Locate the cell with the specified text and output its (x, y) center coordinate. 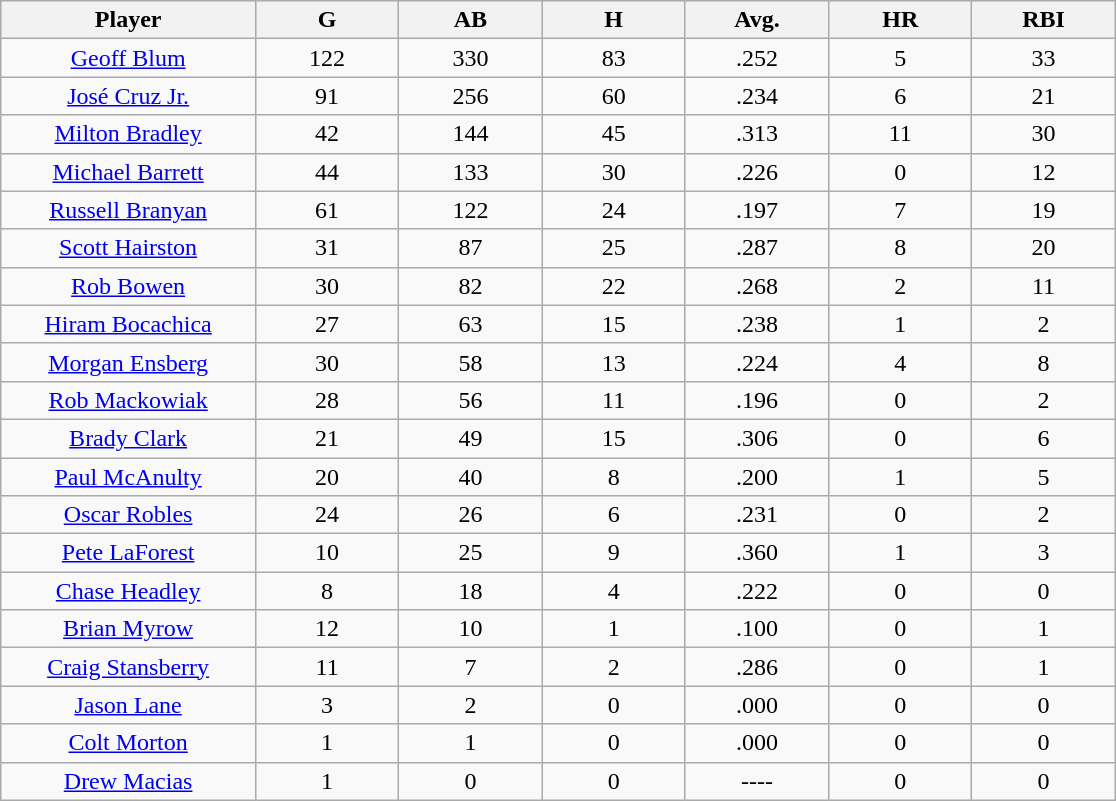
.200 (756, 477)
58 (470, 362)
RBI (1044, 20)
40 (470, 477)
63 (470, 324)
.197 (756, 210)
22 (614, 286)
Geoff Blum (128, 58)
33 (1044, 58)
Avg. (756, 20)
Brian Myrow (128, 629)
.313 (756, 134)
31 (326, 248)
Craig Stansberry (128, 667)
Scott Hairston (128, 248)
.226 (756, 172)
9 (614, 553)
91 (326, 96)
Jason Lane (128, 705)
49 (470, 438)
Pete LaForest (128, 553)
56 (470, 400)
256 (470, 96)
Drew Macias (128, 781)
Player (128, 20)
.360 (756, 553)
.306 (756, 438)
Hiram Bocachica (128, 324)
28 (326, 400)
.287 (756, 248)
.196 (756, 400)
José Cruz Jr. (128, 96)
.231 (756, 515)
Michael Barrett (128, 172)
19 (1044, 210)
144 (470, 134)
44 (326, 172)
.286 (756, 667)
.222 (756, 591)
330 (470, 58)
.238 (756, 324)
.224 (756, 362)
G (326, 20)
Colt Morton (128, 743)
Oscar Robles (128, 515)
H (614, 20)
Rob Bowen (128, 286)
Morgan Ensberg (128, 362)
18 (470, 591)
Brady Clark (128, 438)
.252 (756, 58)
13 (614, 362)
61 (326, 210)
Paul McAnulty (128, 477)
Chase Headley (128, 591)
---- (756, 781)
AB (470, 20)
HR (900, 20)
.268 (756, 286)
83 (614, 58)
Milton Bradley (128, 134)
.234 (756, 96)
82 (470, 286)
42 (326, 134)
.100 (756, 629)
Rob Mackowiak (128, 400)
60 (614, 96)
27 (326, 324)
133 (470, 172)
26 (470, 515)
87 (470, 248)
45 (614, 134)
Russell Branyan (128, 210)
